From the cell containing the given text, extract its center point as (x, y) coordinate. 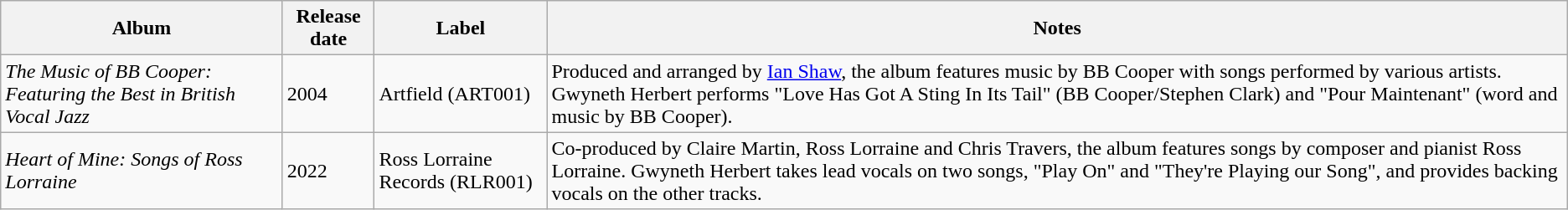
2022 (328, 171)
Album (142, 28)
Notes (1057, 28)
Label (461, 28)
Ross Lorraine Records (RLR001) (461, 171)
Heart of Mine: Songs of Ross Lorraine (142, 171)
2004 (328, 94)
Artfield (ART001) (461, 94)
The Music of BB Cooper: Featuring the Best in British Vocal Jazz (142, 94)
Release date (328, 28)
